Scan for the cell matching the given text and deliver its (X, Y) coordinate at center. 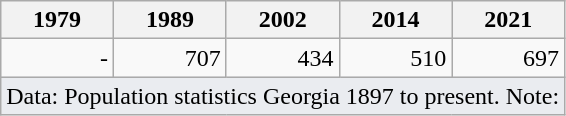
434 (282, 58)
1979 (58, 20)
1989 (170, 20)
- (58, 58)
2014 (396, 20)
697 (508, 58)
2021 (508, 20)
707 (170, 58)
Data: Population statistics Georgia 1897 to present. Note: (283, 96)
510 (396, 58)
2002 (282, 20)
